Return the [X, Y] coordinate for the center point of the cell that contains the specified text.  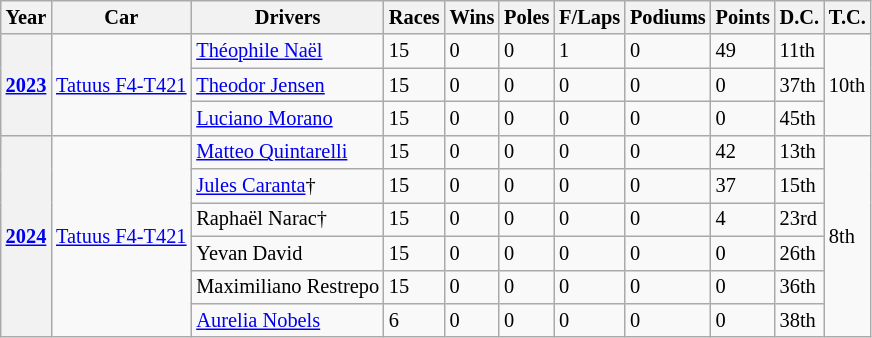
Jules Caranta† [288, 186]
10th [848, 84]
37 [743, 186]
F/Laps [590, 17]
Year [26, 17]
Maximiliano Restrepo [288, 287]
2024 [26, 236]
13th [800, 152]
Poles [526, 17]
15th [800, 186]
38th [800, 320]
23rd [800, 219]
T.C. [848, 17]
42 [743, 152]
Car [121, 17]
49 [743, 51]
Points [743, 17]
1 [590, 51]
Podiums [668, 17]
37th [800, 85]
26th [800, 253]
Aurelia Nobels [288, 320]
11th [800, 51]
4 [743, 219]
36th [800, 287]
Matteo Quintarelli [288, 152]
2023 [26, 84]
Yevan David [288, 253]
6 [414, 320]
Luciano Morano [288, 118]
D.C. [800, 17]
Races [414, 17]
Drivers [288, 17]
45th [800, 118]
8th [848, 236]
Wins [472, 17]
Raphaël Narac† [288, 219]
Theodor Jensen [288, 85]
Théophile Naël [288, 51]
